Detect which cell encompasses the target text, then output its (X, Y) center coordinate. 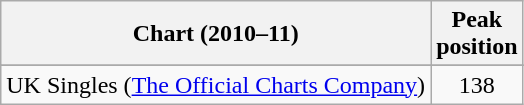
UK Singles (The Official Charts Company) (216, 85)
Chart (2010–11) (216, 34)
138 (477, 85)
Peakposition (477, 34)
